Scan for the cell matching the given text and deliver its (X, Y) coordinate at center. 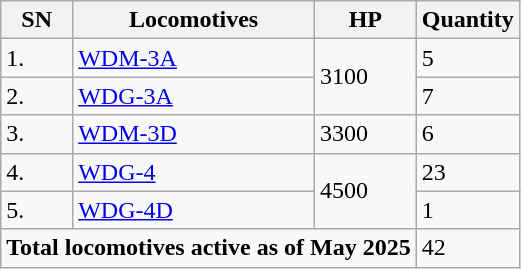
Locomotives (194, 20)
Quantity (468, 20)
WDG-4 (194, 172)
2. (37, 96)
1 (468, 210)
HP (365, 20)
1. (37, 58)
3100 (365, 77)
42 (468, 248)
4500 (365, 191)
4. (37, 172)
WDM-3D (194, 134)
Total locomotives active as of May 2025 (208, 248)
3. (37, 134)
6 (468, 134)
3300 (365, 134)
7 (468, 96)
WDM-3A (194, 58)
WDG-3A (194, 96)
5. (37, 210)
5 (468, 58)
23 (468, 172)
SN (37, 20)
WDG-4D (194, 210)
